Extract the (X, Y) coordinate from the center of the cell holding the provided text.  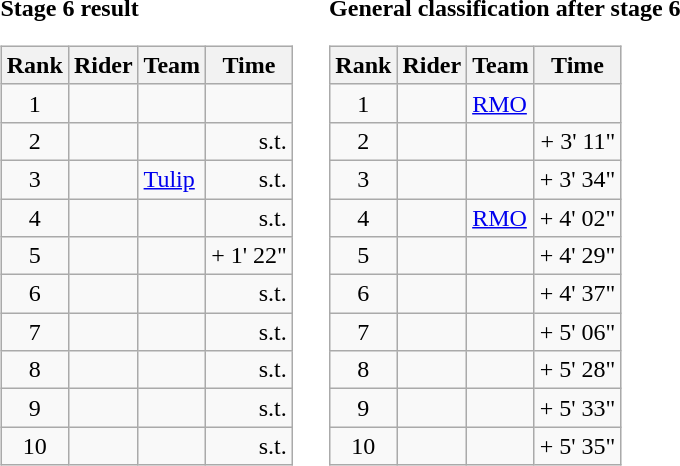
+ 3' 11" (578, 141)
+ 1' 22" (250, 256)
+ 5' 33" (578, 408)
+ 4' 29" (578, 256)
Tulip (172, 179)
+ 4' 37" (578, 294)
+ 3' 34" (578, 179)
+ 5' 06" (578, 332)
+ 4' 02" (578, 217)
+ 5' 35" (578, 446)
+ 5' 28" (578, 370)
